Determine the (x, y) coordinate at the center of the cell enclosing the given text.  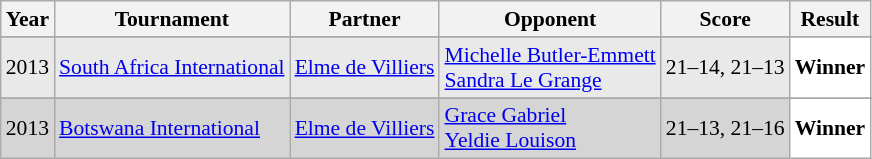
Grace Gabriel Yeldie Louison (550, 128)
21–13, 21–16 (726, 128)
Botswana International (172, 128)
Michelle Butler-Emmett Sandra Le Grange (550, 68)
Year (28, 19)
Score (726, 19)
21–14, 21–13 (726, 68)
Partner (365, 19)
Tournament (172, 19)
Result (830, 19)
South Africa International (172, 68)
Opponent (550, 19)
